Return [x, y] of the center of cell containing provided text 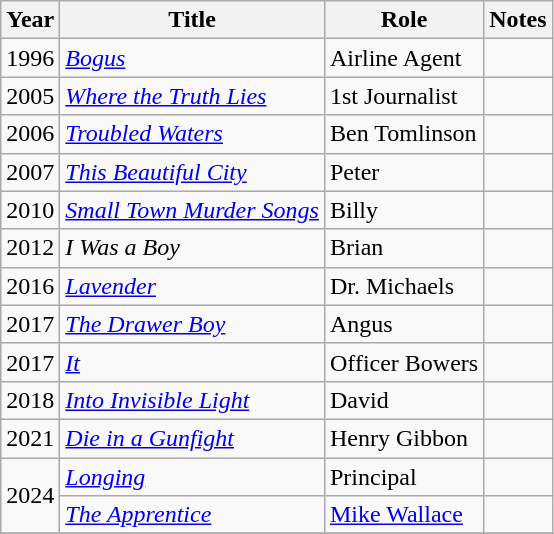
Troubled Waters [192, 134]
Peter [404, 172]
Airline Agent [404, 58]
Officer Bowers [404, 362]
Small Town Murder Songs [192, 210]
Ben Tomlinson [404, 134]
I Was a Boy [192, 248]
The Drawer Boy [192, 324]
Bogus [192, 58]
This Beautiful City [192, 172]
David [404, 400]
2005 [30, 96]
Die in a Gunfight [192, 438]
Where the Truth Lies [192, 96]
Dr. Michaels [404, 286]
2010 [30, 210]
Lavender [192, 286]
Mike Wallace [404, 515]
2006 [30, 134]
2012 [30, 248]
1996 [30, 58]
2018 [30, 400]
Brian [404, 248]
2024 [30, 496]
2016 [30, 286]
Year [30, 20]
Longing [192, 477]
2021 [30, 438]
Principal [404, 477]
1st Journalist [404, 96]
Billy [404, 210]
Title [192, 20]
Into Invisible Light [192, 400]
Henry Gibbon [404, 438]
The Apprentice [192, 515]
Role [404, 20]
Notes [518, 20]
2007 [30, 172]
Angus [404, 324]
It [192, 362]
